Pinpoint the cell where the given text exists, returning its [x, y] midpoint coordinate. 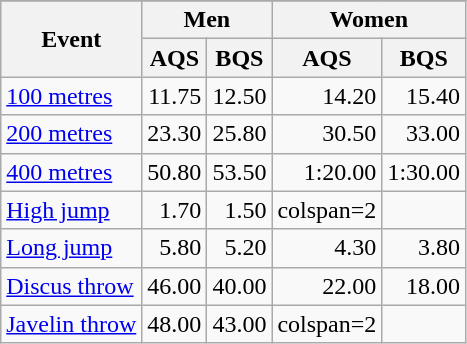
Long jump [72, 248]
1.50 [240, 210]
Discus throw [72, 286]
200 metres [72, 134]
40.00 [240, 286]
33.00 [424, 134]
48.00 [174, 324]
1:20.00 [327, 172]
1.70 [174, 210]
4.30 [327, 248]
Javelin throw [72, 324]
18.00 [424, 286]
23.30 [174, 134]
5.20 [240, 248]
53.50 [240, 172]
5.80 [174, 248]
46.00 [174, 286]
3.80 [424, 248]
25.80 [240, 134]
50.80 [174, 172]
30.50 [327, 134]
12.50 [240, 96]
Event [72, 39]
400 metres [72, 172]
High jump [72, 210]
22.00 [327, 286]
1:30.00 [424, 172]
14.20 [327, 96]
11.75 [174, 96]
Women [369, 20]
Men [207, 20]
100 metres [72, 96]
43.00 [240, 324]
15.40 [424, 96]
